Extract the (X, Y) coordinate from the center of the cell holding the provided text.  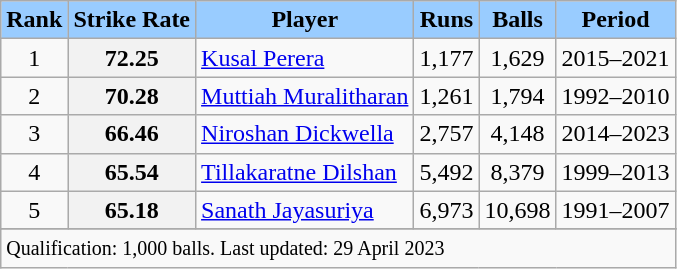
Niroshan Dickwella (305, 134)
2 (34, 96)
1999–2013 (616, 172)
5 (34, 210)
Balls (518, 20)
4,148 (518, 134)
5,492 (446, 172)
1,261 (446, 96)
1,177 (446, 58)
1991–2007 (616, 210)
1992–2010 (616, 96)
Player (305, 20)
1 (34, 58)
72.25 (132, 58)
1,794 (518, 96)
Kusal Perera (305, 58)
Sanath Jayasuriya (305, 210)
Tillakaratne Dilshan (305, 172)
10,698 (518, 210)
1,629 (518, 58)
6,973 (446, 210)
4 (34, 172)
2015–2021 (616, 58)
2,757 (446, 134)
Runs (446, 20)
70.28 (132, 96)
65.18 (132, 210)
Strike Rate (132, 20)
65.54 (132, 172)
3 (34, 134)
2014–2023 (616, 134)
8,379 (518, 172)
Qualification: 1,000 balls. Last updated: 29 April 2023 (338, 248)
Period (616, 20)
Muttiah Muralitharan (305, 96)
Rank (34, 20)
66.46 (132, 134)
